Capture the cell that displays the provided text and extract its [x, y] central coordinate. 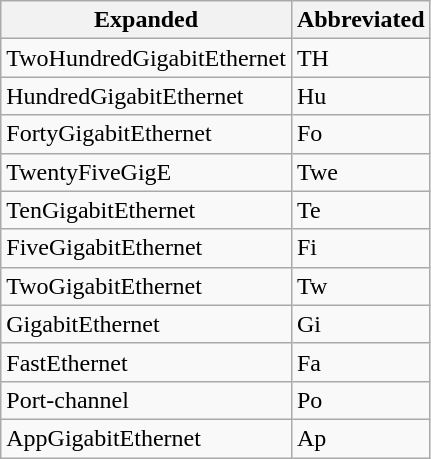
HundredGigabitEthernet [146, 96]
TwoGigabitEthernet [146, 286]
GigabitEthernet [146, 324]
Hu [360, 96]
FiveGigabitEthernet [146, 248]
Port-channel [146, 400]
Twe [360, 172]
TH [360, 58]
Ap [360, 438]
Fa [360, 362]
Fo [360, 134]
Te [360, 210]
Tw [360, 286]
FortyGigabitEthernet [146, 134]
TwentyFiveGigE [146, 172]
Po [360, 400]
Expanded [146, 20]
AppGigabitEthernet [146, 438]
TwoHundredGigabitEthernet [146, 58]
Abbreviated [360, 20]
FastEthernet [146, 362]
TenGigabitEthernet [146, 210]
Fi [360, 248]
Gi [360, 324]
